From the cell containing the given text, extract its center point as [x, y] coordinate. 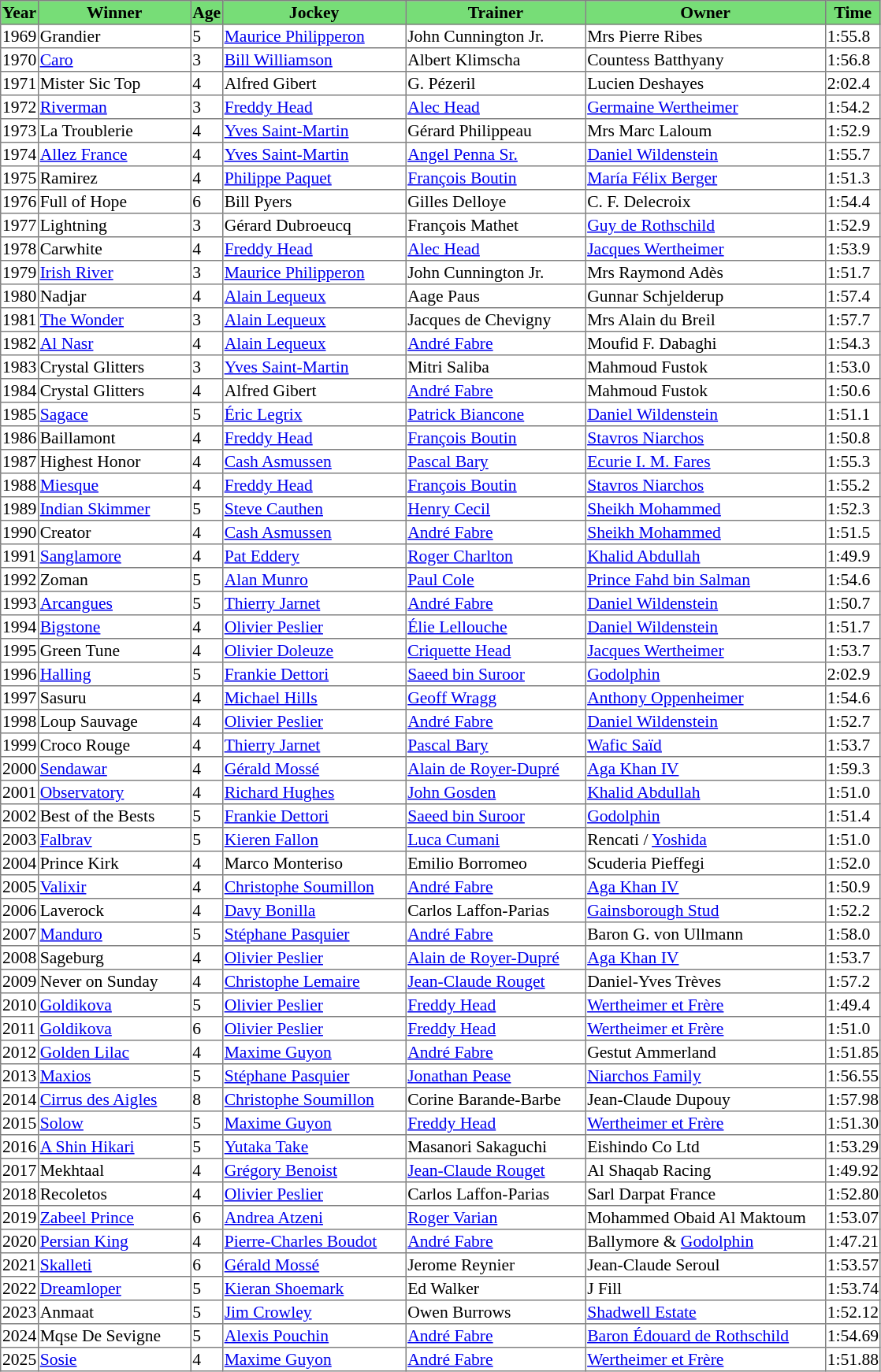
Yutaka Take [314, 1147]
1:51.1 [853, 414]
Grégory Benoist [314, 1170]
1:53.0 [853, 367]
2014 [20, 1099]
1985 [20, 414]
Aage Paus [496, 296]
2017 [20, 1170]
Niarchos Family [705, 1076]
Mrs Pierre Ribes [705, 36]
2020 [20, 1241]
Alexis Pouchin [314, 1336]
1:53.9 [853, 249]
2019 [20, 1218]
Owen Burrows [496, 1312]
Paul Cole [496, 580]
Caro [114, 60]
Time [853, 13]
Anthony Oppenheimer [705, 698]
Maxios [114, 1076]
Mitri Saliba [496, 367]
Owner [705, 13]
1:57.7 [853, 320]
1:49.4 [853, 1005]
1991 [20, 556]
Manduro [114, 934]
Bigstone [114, 627]
1:52.2 [853, 910]
Al Nasr [114, 343]
1992 [20, 580]
1:50.6 [853, 391]
Germaine Wertheimer [705, 107]
Prince Fahd bin Salman [705, 580]
2000 [20, 769]
1972 [20, 107]
Lightning [114, 225]
1:58.0 [853, 934]
Irish River [114, 273]
Sendawar [114, 769]
Élie Lellouche [496, 627]
1996 [20, 674]
Bill Williamson [314, 60]
1997 [20, 698]
Christophe Lemaire [314, 981]
2003 [20, 840]
1986 [20, 438]
1:51.4 [853, 816]
1982 [20, 343]
1:57.98 [853, 1099]
Michael Hills [314, 698]
Gérard Philippeau [496, 131]
Henry Cecil [496, 509]
Loup Sauvage [114, 721]
1:49.9 [853, 556]
1:53.74 [853, 1289]
Skalleti [114, 1265]
Recoletos [114, 1194]
2021 [20, 1265]
1980 [20, 296]
1969 [20, 36]
John Gosden [496, 792]
1970 [20, 60]
Mister Sic Top [114, 83]
2008 [20, 958]
1:54.4 [853, 202]
1979 [20, 273]
1990 [20, 532]
Patrick Biancone [496, 414]
1973 [20, 131]
Croco Rouge [114, 745]
Luca Cumani [496, 840]
Wafic Saïd [705, 745]
Corine Barande-Barbe [496, 1099]
2011 [20, 1029]
1975 [20, 178]
Best of the Bests [114, 816]
Rencati / Yoshida [705, 840]
Richard Hughes [314, 792]
Zabeel Prince [114, 1218]
Green Tune [114, 651]
Kieran Shoemark [314, 1289]
1:56.8 [853, 60]
2013 [20, 1076]
Jim Crowley [314, 1312]
2002 [20, 816]
Never on Sunday [114, 981]
1:49.92 [853, 1170]
Allez France [114, 154]
Sarl Darpat France [705, 1194]
Cirrus des Aigles [114, 1099]
Miesque [114, 485]
Sasuru [114, 698]
Scuderia Pieffegi [705, 863]
Bill Pyers [314, 202]
2001 [20, 792]
1974 [20, 154]
Gainsborough Stud [705, 910]
1:57.4 [853, 296]
Pierre-Charles Boudot [314, 1241]
La Troublerie [114, 131]
1:47.21 [853, 1241]
1998 [20, 721]
Jockey [314, 13]
2006 [20, 910]
1993 [20, 603]
2025 [20, 1359]
François Mathet [496, 225]
Riverman [114, 107]
Sanglamore [114, 556]
1989 [20, 509]
1:51.3 [853, 178]
Marco Monteriso [314, 863]
1:56.55 [853, 1076]
1:53.57 [853, 1265]
2015 [20, 1123]
Gestut Ammerland [705, 1052]
1:53.29 [853, 1147]
Carwhite [114, 249]
The Wonder [114, 320]
Persian King [114, 1241]
Ballymore & Godolphin [705, 1241]
Countess Batthyany [705, 60]
2007 [20, 934]
1:52.3 [853, 509]
Angel Penna Sr. [496, 154]
Mekhtaal [114, 1170]
1:55.3 [853, 462]
Baillamont [114, 438]
1:52.12 [853, 1312]
Valixir [114, 887]
Prince Kirk [114, 863]
Mrs Marc Laloum [705, 131]
2016 [20, 1147]
Roger Charlton [496, 556]
Moufid F. Dabaghi [705, 343]
1:51.30 [853, 1123]
1978 [20, 249]
Daniel-Yves Trèves [705, 981]
María Félix Berger [705, 178]
1999 [20, 745]
Falbrav [114, 840]
Jean-Claude Dupouy [705, 1099]
2009 [20, 981]
Davy Bonilla [314, 910]
1:51.88 [853, 1359]
Jacques de Chevigny [496, 320]
Solow [114, 1123]
1:50.9 [853, 887]
1:54.3 [853, 343]
Mohammed Obaid Al Maktoum [705, 1218]
Halling [114, 674]
Lucien Deshayes [705, 83]
1:50.8 [853, 438]
Alan Munro [314, 580]
1:55.7 [853, 154]
Zoman [114, 580]
1:54.69 [853, 1336]
1971 [20, 83]
Grandier [114, 36]
1995 [20, 651]
Roger Varian [496, 1218]
Age [206, 13]
Philippe Paquet [314, 178]
1977 [20, 225]
1:51.85 [853, 1052]
Olivier Doleuze [314, 651]
2004 [20, 863]
1:50.7 [853, 603]
2024 [20, 1336]
J Fill [705, 1289]
1976 [20, 202]
1:53.07 [853, 1218]
Year [20, 13]
Indian Skimmer [114, 509]
Albert Klimscha [496, 60]
Nadjar [114, 296]
Masanori Sakaguchi [496, 1147]
Mrs Alain du Breil [705, 320]
Highest Honor [114, 462]
1:59.3 [853, 769]
2012 [20, 1052]
Emilio Borromeo [496, 863]
Observatory [114, 792]
2:02.4 [853, 83]
Pat Eddery [314, 556]
8 [206, 1099]
Gérard Dubroeucq [314, 225]
1:55.2 [853, 485]
1987 [20, 462]
Sosie [114, 1359]
1:52.0 [853, 863]
Sageburg [114, 958]
G. Pézeril [496, 83]
1983 [20, 367]
Trainer [496, 13]
Jean-Claude Seroul [705, 1265]
Ecurie I. M. Fares [705, 462]
Guy de Rothschild [705, 225]
Anmaat [114, 1312]
2010 [20, 1005]
Arcangues [114, 603]
Sagace [114, 414]
Steve Cauthen [314, 509]
2005 [20, 887]
Dreamloper [114, 1289]
Baron Édouard de Rothschild [705, 1336]
2:02.9 [853, 674]
A Shin Hikari [114, 1147]
Jonathan Pease [496, 1076]
Ed Walker [496, 1289]
C. F. Delecroix [705, 202]
1:52.7 [853, 721]
1984 [20, 391]
Eishindo Co Ltd [705, 1147]
Laverock [114, 910]
Andrea Atzeni [314, 1218]
Winner [114, 13]
Jerome Reynier [496, 1265]
1994 [20, 627]
Éric Legrix [314, 414]
2018 [20, 1194]
1988 [20, 485]
Mrs Raymond Adès [705, 273]
Geoff Wragg [496, 698]
Creator [114, 532]
1:55.8 [853, 36]
1:54.2 [853, 107]
Al Shaqab Racing [705, 1170]
1:57.2 [853, 981]
Ramirez [114, 178]
1:52.80 [853, 1194]
Full of Hope [114, 202]
2023 [20, 1312]
Baron G. von Ullmann [705, 934]
Golden Lilac [114, 1052]
Gilles Delloye [496, 202]
1:51.5 [853, 532]
Shadwell Estate [705, 1312]
Mqse De Sevigne [114, 1336]
Gunnar Schjelderup [705, 296]
Criquette Head [496, 651]
2022 [20, 1289]
Kieren Fallon [314, 840]
1981 [20, 320]
